Identify which cell holds the provided text, then report its [X, Y] central coordinate. 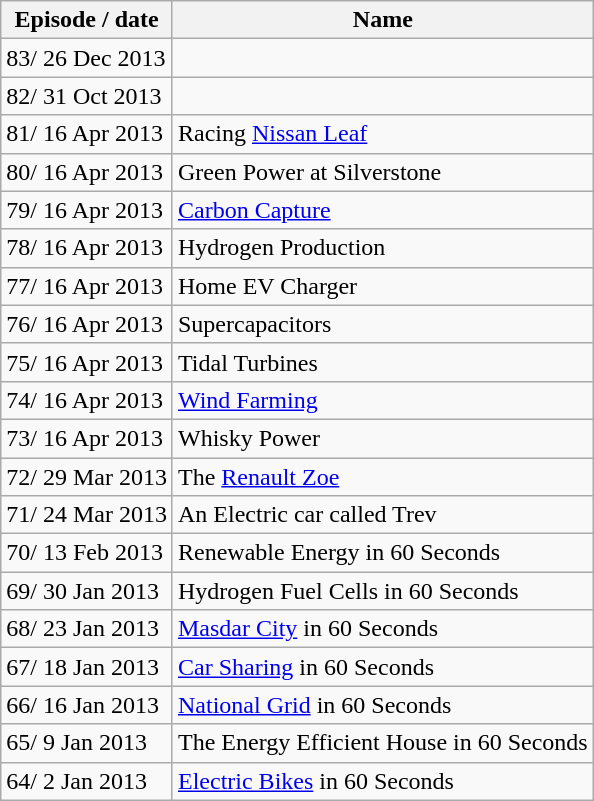
Tidal Turbines [382, 362]
75/ 16 Apr 2013 [87, 362]
Name [382, 20]
An Electric car called Trev [382, 515]
Masdar City in 60 Seconds [382, 629]
70/ 13 Feb 2013 [87, 553]
80/ 16 Apr 2013 [87, 172]
Green Power at Silverstone [382, 172]
Home EV Charger [382, 286]
82/ 31 Oct 2013 [87, 96]
65/ 9 Jan 2013 [87, 743]
The Renault Zoe [382, 477]
Hydrogen Fuel Cells in 60 Seconds [382, 591]
73/ 16 Apr 2013 [87, 438]
66/ 16 Jan 2013 [87, 705]
78/ 16 Apr 2013 [87, 248]
Hydrogen Production [382, 248]
69/ 30 Jan 2013 [87, 591]
Electric Bikes in 60 Seconds [382, 781]
Car Sharing in 60 Seconds [382, 667]
Carbon Capture [382, 210]
76/ 16 Apr 2013 [87, 324]
77/ 16 Apr 2013 [87, 286]
Renewable Energy in 60 Seconds [382, 553]
71/ 24 Mar 2013 [87, 515]
79/ 16 Apr 2013 [87, 210]
74/ 16 Apr 2013 [87, 400]
64/ 2 Jan 2013 [87, 781]
81/ 16 Apr 2013 [87, 134]
67/ 18 Jan 2013 [87, 667]
Wind Farming [382, 400]
Episode / date [87, 20]
Whisky Power [382, 438]
National Grid in 60 Seconds [382, 705]
83/ 26 Dec 2013 [87, 58]
Racing Nissan Leaf [382, 134]
72/ 29 Mar 2013 [87, 477]
The Energy Efficient House in 60 Seconds [382, 743]
Supercapacitors [382, 324]
68/ 23 Jan 2013 [87, 629]
